Output the (X, Y) coordinate of the center of the cell containing the given text.  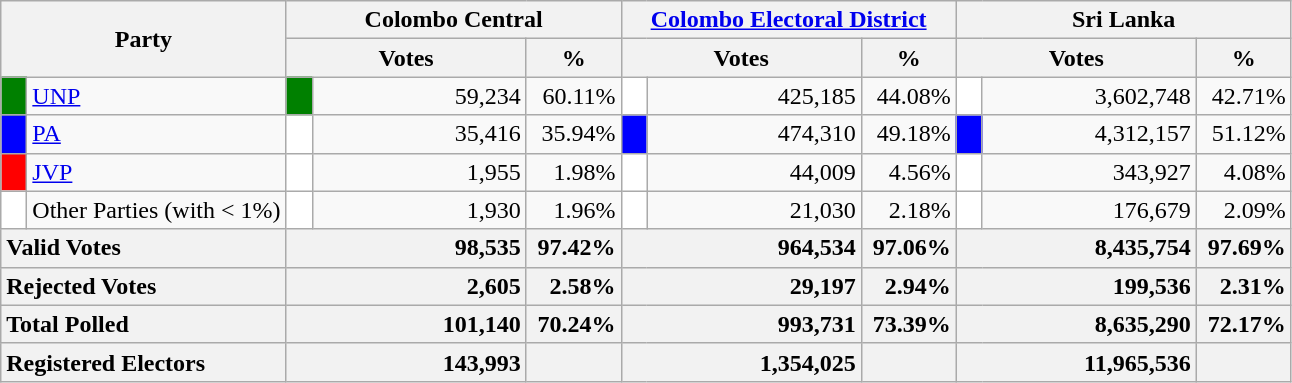
98,535 (406, 248)
44,009 (754, 172)
59,234 (419, 96)
51.12% (1244, 134)
Rejected Votes (144, 286)
35.94% (574, 134)
2.31% (1244, 286)
11,965,536 (1076, 362)
PA (156, 134)
143,993 (406, 362)
UNP (156, 96)
35,416 (419, 134)
2,605 (406, 286)
199,536 (1076, 286)
70.24% (574, 324)
60.11% (574, 96)
8,635,290 (1076, 324)
101,140 (406, 324)
1.98% (574, 172)
993,731 (741, 324)
73.39% (908, 324)
343,927 (1089, 172)
2.94% (908, 286)
21,030 (754, 210)
49.18% (908, 134)
2.18% (908, 210)
8,435,754 (1076, 248)
2.09% (1244, 210)
Colombo Central (454, 20)
4.56% (908, 172)
474,310 (754, 134)
2.58% (574, 286)
42.71% (1244, 96)
44.08% (908, 96)
3,602,748 (1089, 96)
176,679 (1089, 210)
29,197 (741, 286)
425,185 (754, 96)
Total Polled (144, 324)
97.06% (908, 248)
1,955 (419, 172)
Valid Votes (144, 248)
964,534 (741, 248)
Sri Lanka (1124, 20)
Registered Electors (144, 362)
JVP (156, 172)
97.42% (574, 248)
72.17% (1244, 324)
1.96% (574, 210)
4.08% (1244, 172)
1,930 (419, 210)
1,354,025 (741, 362)
Colombo Electoral District (788, 20)
Other Parties (with < 1%) (156, 210)
Party (144, 39)
97.69% (1244, 248)
4,312,157 (1089, 134)
